Detect which cell encompasses the target text, then output its [X, Y] center coordinate. 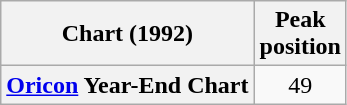
Chart (1992) [128, 34]
Oricon Year-End Chart [128, 85]
Peakposition [300, 34]
49 [300, 85]
